Return [x, y] of the center of cell containing provided text 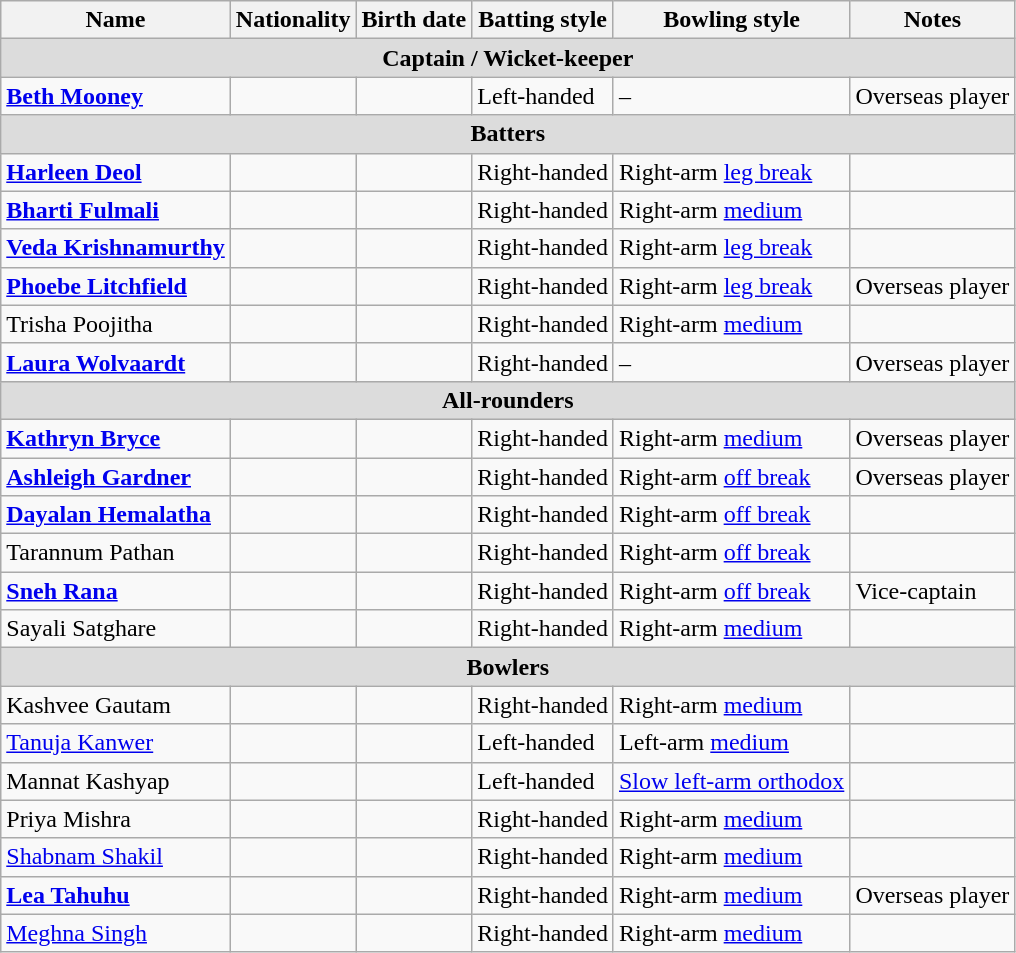
Left-arm medium [731, 743]
Phoebe Litchfield [116, 286]
Sayali Satghare [116, 629]
Sneh Rana [116, 591]
Batters [508, 134]
Bowlers [508, 667]
Vice-captain [932, 591]
Priya Mishra [116, 819]
Beth Mooney [116, 96]
Name [116, 20]
Veda Krishnamurthy [116, 248]
Ashleigh Gardner [116, 477]
Tarannum Pathan [116, 553]
Meghna Singh [116, 933]
Mannat Kashyap [116, 781]
Laura Wolvaardt [116, 362]
Slow left-arm orthodox [731, 781]
Lea Tahuhu [116, 895]
Batting style [543, 20]
Dayalan Hemalatha [116, 515]
Tanuja Kanwer [116, 743]
Bowling style [731, 20]
Bharti Fulmali [116, 210]
Trisha Poojitha [116, 324]
Harleen Deol [116, 172]
Kashvee Gautam [116, 705]
All-rounders [508, 400]
Kathryn Bryce [116, 438]
Notes [932, 20]
Birth date [414, 20]
Nationality [293, 20]
Captain / Wicket-keeper [508, 58]
Shabnam Shakil [116, 857]
